Pinpoint the cell where the given text exists, returning its [X, Y] midpoint coordinate. 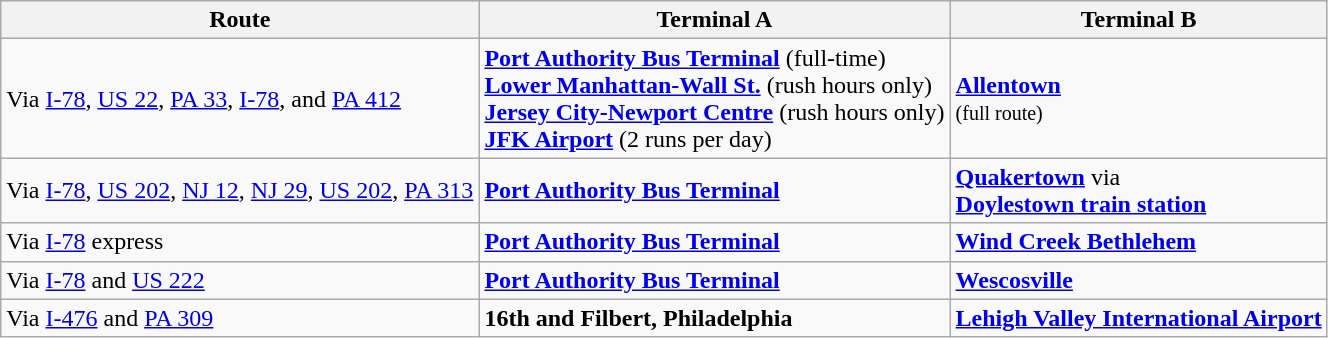
Quakertown viaDoylestown train station [1138, 190]
16th and Filbert, Philadelphia [714, 318]
Lehigh Valley International Airport [1138, 318]
Via I-78 express [240, 242]
Via I-476 and PA 309 [240, 318]
Via I-78 and US 222 [240, 280]
Allentown(full route) [1138, 98]
Via I-78, US 202, NJ 12, NJ 29, US 202, PA 313 [240, 190]
Terminal A [714, 20]
Via I-78, US 22, PA 33, I-78, and PA 412 [240, 98]
Terminal B [1138, 20]
Wind Creek Bethlehem [1138, 242]
Wescosville [1138, 280]
Route [240, 20]
